Determine the [x, y] coordinate at the center of the cell enclosing the given text.  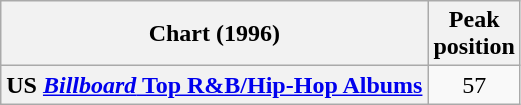
Peakposition [474, 34]
US Billboard Top R&B/Hip-Hop Albums [214, 85]
Chart (1996) [214, 34]
57 [474, 85]
